Extract the [X, Y] coordinate from the center of the cell holding the provided text.  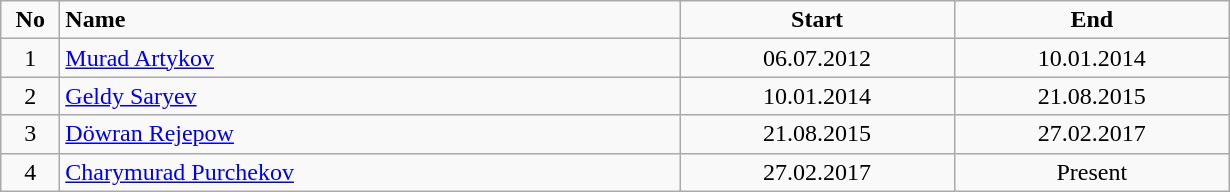
Murad Artykov [370, 58]
Present [1092, 172]
Döwran Rejepow [370, 134]
Start [818, 20]
1 [30, 58]
No [30, 20]
Charymurad Purchekov [370, 172]
End [1092, 20]
06.07.2012 [818, 58]
4 [30, 172]
2 [30, 96]
3 [30, 134]
Name [370, 20]
Geldy Saryev [370, 96]
